Output the [X, Y] coordinate of the center of the cell containing the given text.  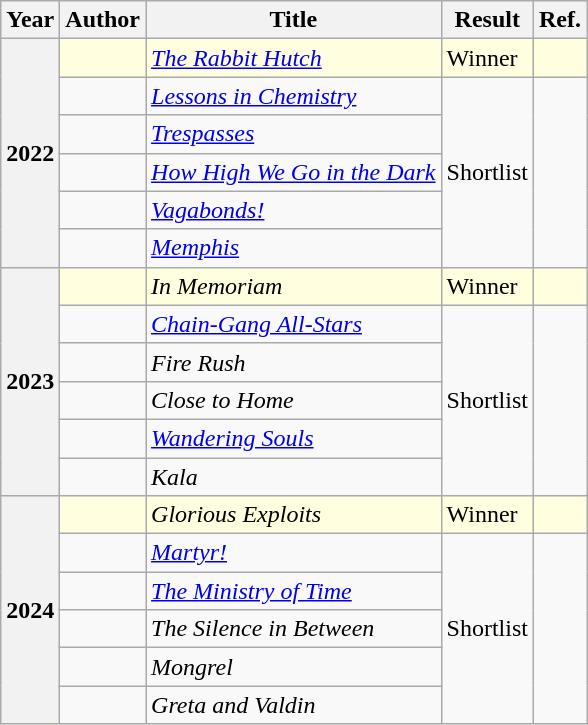
Mongrel [294, 667]
Fire Rush [294, 362]
Chain-Gang All-Stars [294, 324]
2024 [30, 610]
Author [103, 20]
In Memoriam [294, 286]
2023 [30, 381]
Glorious Exploits [294, 515]
The Silence in Between [294, 629]
Ref. [560, 20]
Greta and Valdin [294, 705]
Title [294, 20]
2022 [30, 153]
Year [30, 20]
Close to Home [294, 400]
Memphis [294, 248]
Kala [294, 477]
Vagabonds! [294, 210]
Trespasses [294, 134]
The Rabbit Hutch [294, 58]
Wandering Souls [294, 438]
Result [487, 20]
Martyr! [294, 553]
How High We Go in the Dark [294, 172]
Lessons in Chemistry [294, 96]
The Ministry of Time [294, 591]
